Locate the cell with the specified text and output its (x, y) center coordinate. 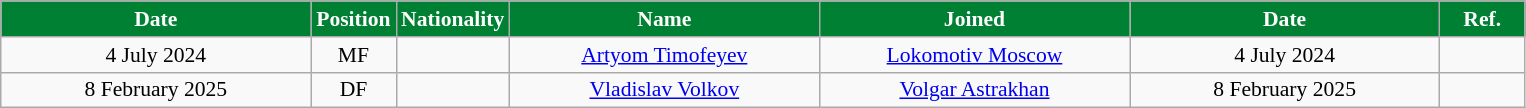
Ref. (1482, 19)
MF (354, 55)
Position (354, 19)
Artyom Timofeyev (664, 55)
Volgar Astrakhan (974, 90)
DF (354, 90)
Joined (974, 19)
Lokomotiv Moscow (974, 55)
Nationality (452, 19)
Vladislav Volkov (664, 90)
Name (664, 19)
